Detect which cell encompasses the target text, then output its (x, y) center coordinate. 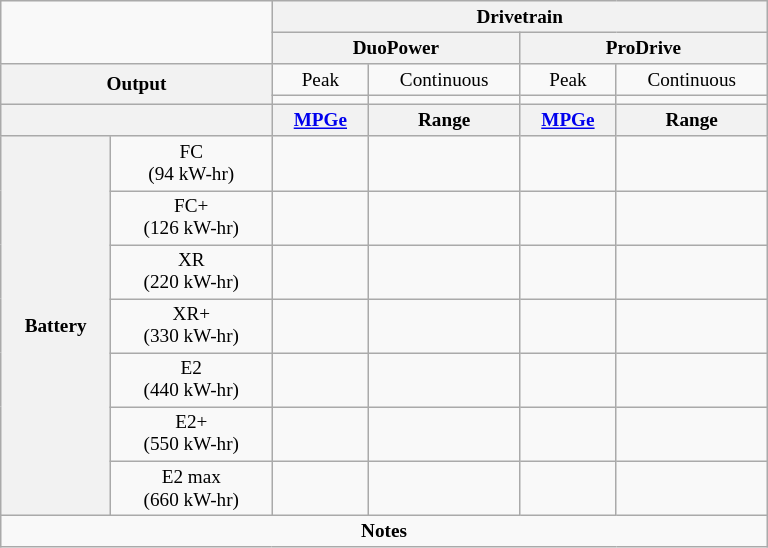
Drivetrain (520, 17)
XR(220 kW-hr) (191, 272)
Output (136, 84)
Battery (56, 326)
ProDrive (644, 48)
XR+(330 kW-hr) (191, 326)
FC(94 kW-hr) (191, 163)
E2 max(660 kW-hr) (191, 488)
DuoPower (396, 48)
Notes (384, 531)
E2+(550 kW-hr) (191, 434)
FC+(126 kW-hr) (191, 217)
E2(440 kW-hr) (191, 380)
